For the text-containing cell, return its midpoint in (x, y) coordinate format. 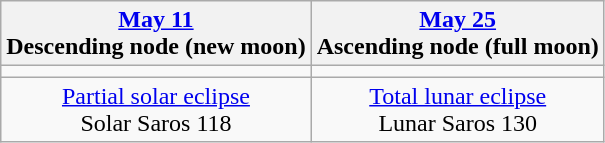
May 11Descending node (new moon) (156, 34)
Partial solar eclipseSolar Saros 118 (156, 110)
Total lunar eclipseLunar Saros 130 (458, 110)
May 25Ascending node (full moon) (458, 34)
